Provide the [X, Y] coordinate of the cell's center where the given text is located.  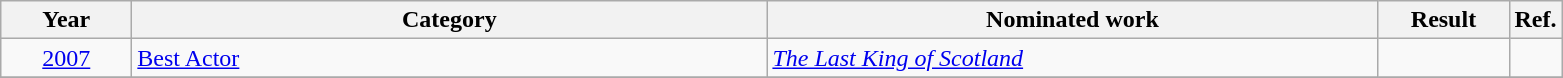
Category [450, 20]
Ref. [1536, 20]
Nominated work [1072, 20]
Best Actor [450, 58]
2007 [66, 58]
Year [66, 20]
Result [1444, 20]
The Last King of Scotland [1072, 58]
